Provide the (x, y) coordinate of the cell's center where the given text is located.  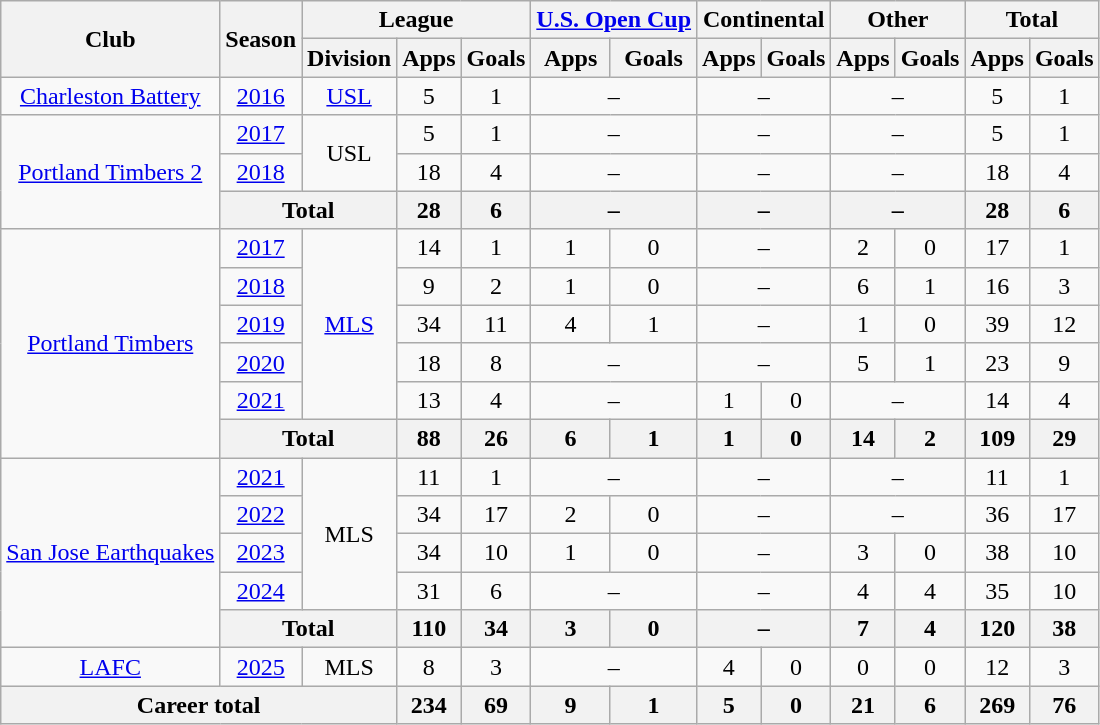
29 (1064, 438)
88 (429, 438)
23 (997, 362)
Portland Timbers 2 (110, 172)
League (416, 20)
Charleston Battery (110, 96)
13 (429, 400)
San Jose Earthquakes (110, 553)
109 (997, 438)
2019 (261, 324)
269 (997, 705)
7 (863, 629)
110 (429, 629)
2025 (261, 667)
LAFC (110, 667)
16 (997, 286)
234 (429, 705)
Portland Timbers (110, 343)
2022 (261, 515)
U.S. Open Cup (614, 20)
Club (110, 39)
21 (863, 705)
35 (997, 591)
Division (350, 58)
Other (898, 20)
Season (261, 39)
31 (429, 591)
Career total (199, 705)
2024 (261, 591)
76 (1064, 705)
36 (997, 515)
120 (997, 629)
2020 (261, 362)
2016 (261, 96)
26 (496, 438)
2023 (261, 553)
69 (496, 705)
39 (997, 324)
Continental (764, 20)
